Provide the [X, Y] coordinate of the cell's center where the given text is located.  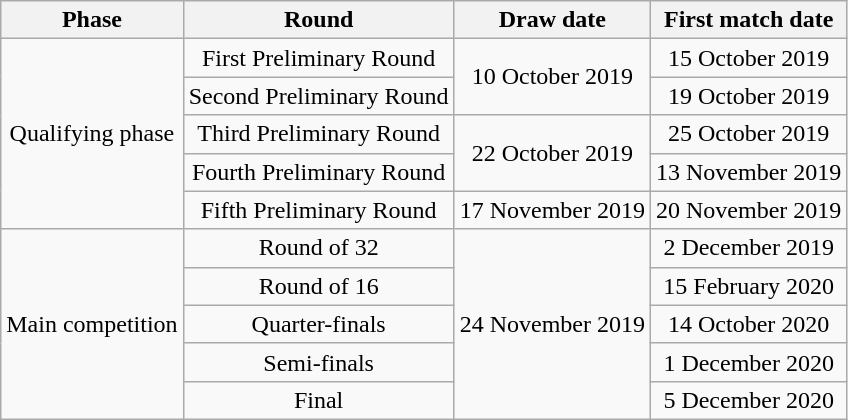
10 October 2019 [552, 77]
19 October 2019 [749, 96]
13 November 2019 [749, 172]
Round of 32 [318, 248]
Final [318, 400]
Round of 16 [318, 286]
14 October 2020 [749, 324]
Quarter-finals [318, 324]
25 October 2019 [749, 134]
1 December 2020 [749, 362]
Draw date [552, 20]
Phase [92, 20]
Qualifying phase [92, 134]
Fourth Preliminary Round [318, 172]
2 December 2019 [749, 248]
22 October 2019 [552, 153]
Fifth Preliminary Round [318, 210]
Second Preliminary Round [318, 96]
First match date [749, 20]
Semi-finals [318, 362]
Main competition [92, 324]
First Preliminary Round [318, 58]
Round [318, 20]
15 October 2019 [749, 58]
20 November 2019 [749, 210]
17 November 2019 [552, 210]
Third Preliminary Round [318, 134]
15 February 2020 [749, 286]
24 November 2019 [552, 324]
5 December 2020 [749, 400]
